Find where the given text appears and provide that cell's center as (X, Y) coordinate. 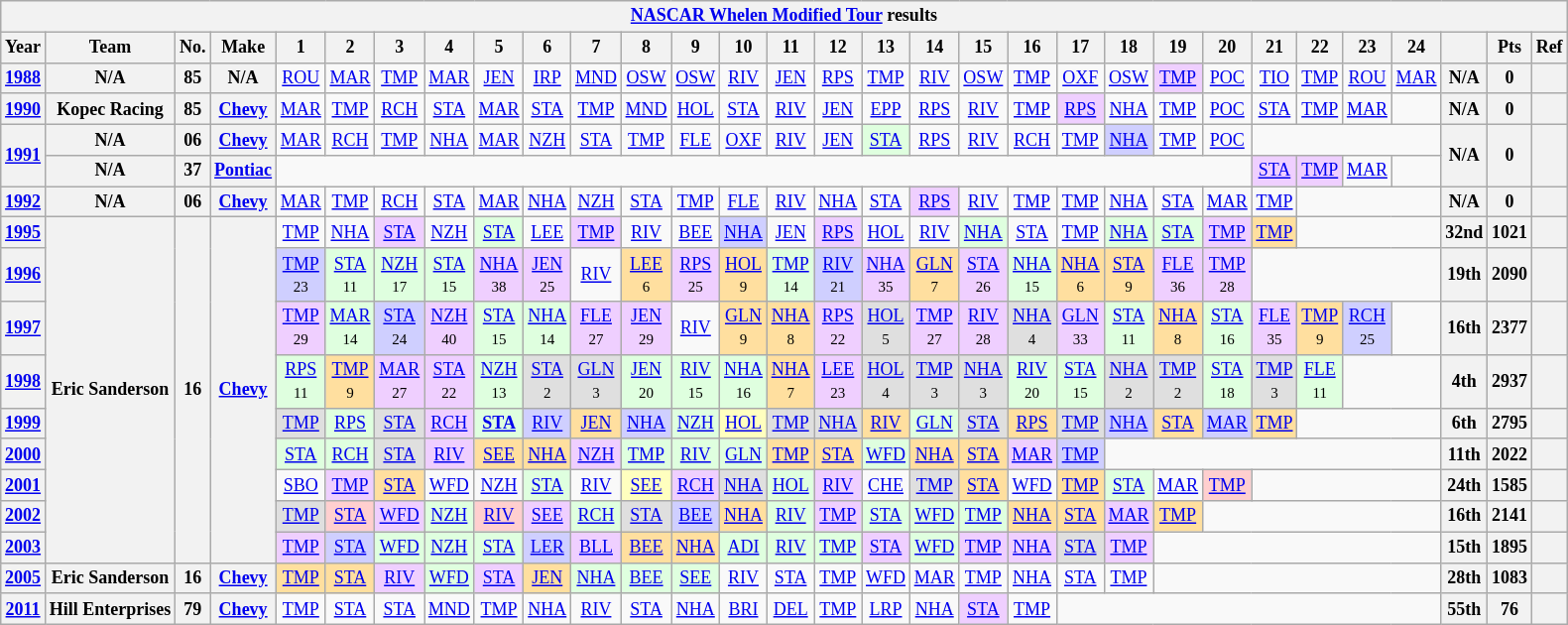
1998 (24, 381)
1995 (24, 232)
3 (400, 48)
JEN29 (647, 328)
1988 (24, 77)
TIO (1274, 77)
FLE35 (1274, 328)
1021 (1509, 232)
TMP27 (934, 328)
LEE6 (647, 275)
2377 (1509, 328)
11 (790, 48)
JEN20 (647, 381)
2000 (24, 454)
RIV20 (1032, 381)
2003 (24, 548)
23 (1368, 48)
NHA2 (1129, 381)
GLN33 (1080, 328)
4 (450, 48)
11th (1464, 454)
2002 (24, 516)
LEE23 (838, 381)
32nd (1464, 232)
2022 (1509, 454)
RIV28 (984, 328)
8 (647, 48)
1 (301, 48)
EPP (887, 109)
1996 (24, 275)
12 (838, 48)
IRP (547, 77)
FLE11 (1320, 381)
NHA16 (744, 381)
MAR14 (350, 328)
1990 (24, 109)
STA2 (547, 381)
Hill Enterprises (109, 609)
FLE27 (597, 328)
6 (547, 48)
RIV21 (838, 275)
HOL4 (887, 381)
TMP28 (1227, 275)
FLE36 (1178, 275)
RPS11 (301, 381)
BLL (597, 548)
4th (1464, 381)
2795 (1509, 423)
9 (696, 48)
55th (1464, 609)
37 (192, 171)
6th (1464, 423)
Pts (1509, 48)
GLN3 (597, 381)
DEL (790, 609)
GLN7 (934, 275)
RPS22 (838, 328)
Ref (1549, 48)
NHA6 (1080, 275)
22 (1320, 48)
LRP (887, 609)
2001 (24, 484)
10 (744, 48)
Make (244, 48)
5 (499, 48)
13 (887, 48)
NHA15 (1032, 275)
HOL5 (887, 328)
2141 (1509, 516)
18 (1129, 48)
1991 (24, 155)
15th (1464, 548)
1083 (1509, 577)
19th (1464, 275)
NZH40 (450, 328)
TMP23 (301, 275)
NHA3 (984, 381)
7 (597, 48)
STA26 (984, 275)
14 (934, 48)
NASCAR Whelen Modified Tour results (784, 16)
NHA38 (499, 275)
24 (1416, 48)
21 (1274, 48)
TMP29 (301, 328)
ADI (744, 548)
RPS25 (696, 275)
NHA35 (887, 275)
No. (192, 48)
STA24 (400, 328)
TMP2 (1178, 381)
JEN25 (547, 275)
HOL9 (744, 275)
15 (984, 48)
STA16 (1227, 328)
GLN9 (744, 328)
STA22 (450, 381)
NHA7 (790, 381)
1999 (24, 423)
Pontiac (244, 171)
NZH17 (400, 275)
TMP14 (790, 275)
BRI (744, 609)
76 (1509, 609)
1997 (24, 328)
RCH25 (1368, 328)
2011 (24, 609)
2005 (24, 577)
19 (1178, 48)
NHA4 (1032, 328)
1895 (1509, 548)
STA18 (1227, 381)
1992 (24, 202)
SBO (301, 484)
NZH13 (499, 381)
CHE (887, 484)
2937 (1509, 381)
STA9 (1129, 275)
20 (1227, 48)
17 (1080, 48)
1585 (1509, 484)
2 (350, 48)
Kopec Racing (109, 109)
Year (24, 48)
Team (109, 48)
MAR27 (400, 381)
NHA14 (547, 328)
28th (1464, 577)
24th (1464, 484)
RIV15 (696, 381)
2090 (1509, 275)
79 (192, 609)
LEE (547, 232)
LER (547, 548)
